Locate the cell with the specified text and output its [X, Y] center coordinate. 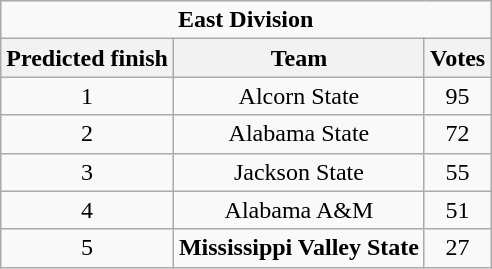
Team [298, 58]
Alabama State [298, 134]
Alcorn State [298, 96]
55 [457, 172]
Votes [457, 58]
Alabama A&M [298, 210]
1 [88, 96]
Mississippi Valley State [298, 248]
Predicted finish [88, 58]
72 [457, 134]
51 [457, 210]
Jackson State [298, 172]
East Division [246, 20]
3 [88, 172]
27 [457, 248]
95 [457, 96]
4 [88, 210]
2 [88, 134]
5 [88, 248]
